Detect which cell encompasses the target text, then output its (X, Y) center coordinate. 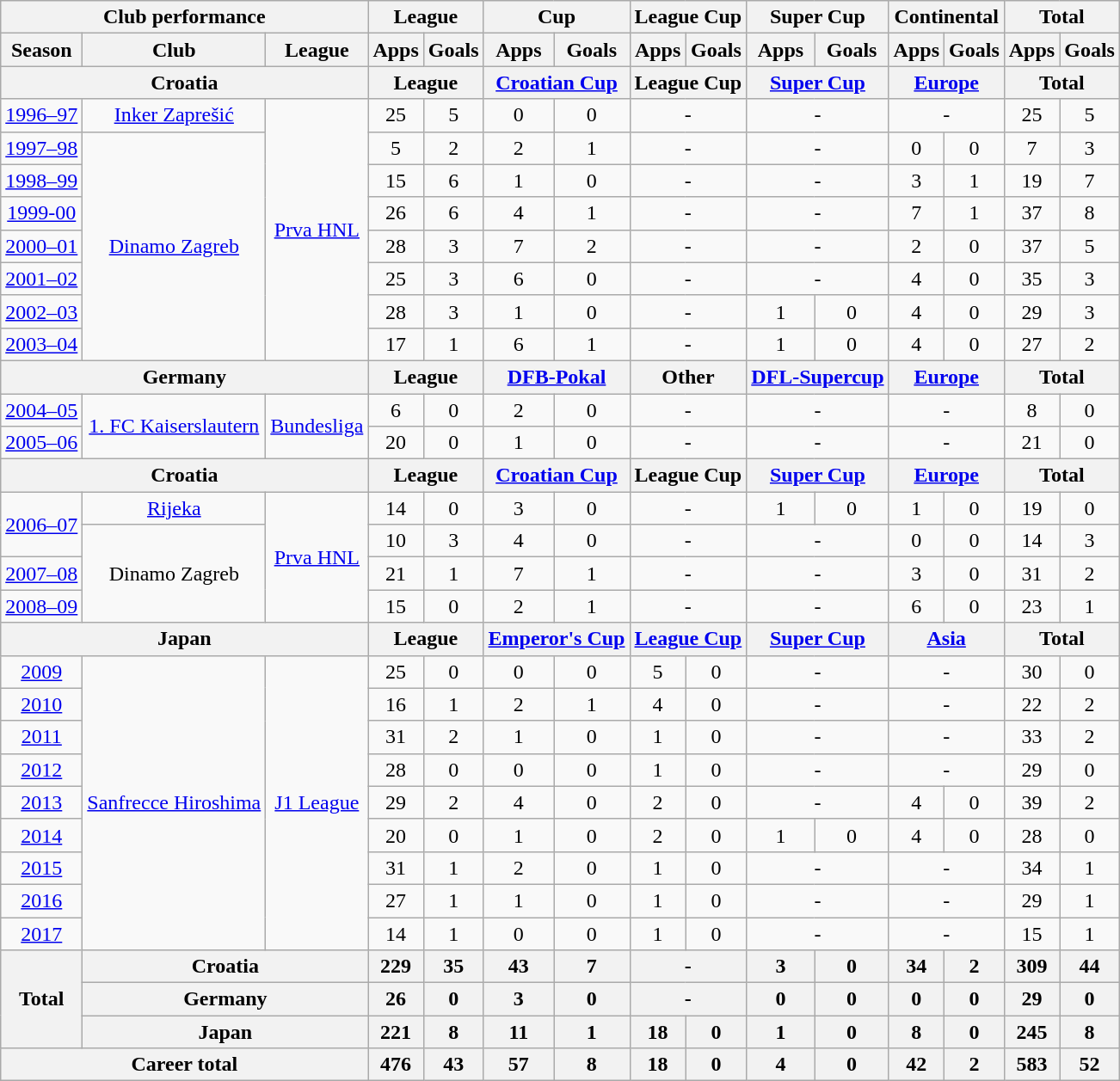
2003–04 (41, 344)
309 (1031, 967)
23 (1031, 606)
Bundesliga (317, 427)
1998–99 (41, 181)
2011 (41, 737)
Sanfrecce Hiroshima (174, 803)
1999-00 (41, 213)
DFB-Pokal (557, 377)
22 (1031, 704)
DFL-Supercup (817, 377)
Club performance (184, 17)
2005–06 (41, 443)
2012 (41, 770)
245 (1031, 1032)
583 (1031, 1065)
Cup (557, 17)
2009 (41, 672)
2007–08 (41, 574)
476 (396, 1065)
229 (396, 967)
2000–01 (41, 246)
2006–07 (41, 525)
1996–97 (41, 115)
Season (41, 50)
Rijeka (174, 508)
Other (688, 377)
30 (1031, 672)
Club (174, 50)
J1 League (317, 803)
2001–02 (41, 279)
2015 (41, 868)
2016 (41, 900)
10 (396, 541)
2014 (41, 835)
33 (1031, 737)
Continental (946, 17)
42 (916, 1065)
Emperor's Cup (557, 639)
2002–03 (41, 311)
16 (396, 704)
1. FC Kaiserslautern (174, 427)
221 (396, 1032)
2017 (41, 933)
Career total (184, 1065)
2008–09 (41, 606)
11 (519, 1032)
39 (1031, 802)
Asia (946, 639)
Inker Zaprešić (174, 115)
17 (396, 344)
52 (1090, 1065)
57 (519, 1065)
44 (1090, 967)
2013 (41, 802)
2004–05 (41, 410)
2010 (41, 704)
1997–98 (41, 148)
